Scan for the cell matching the given text and deliver its [X, Y] coordinate at center. 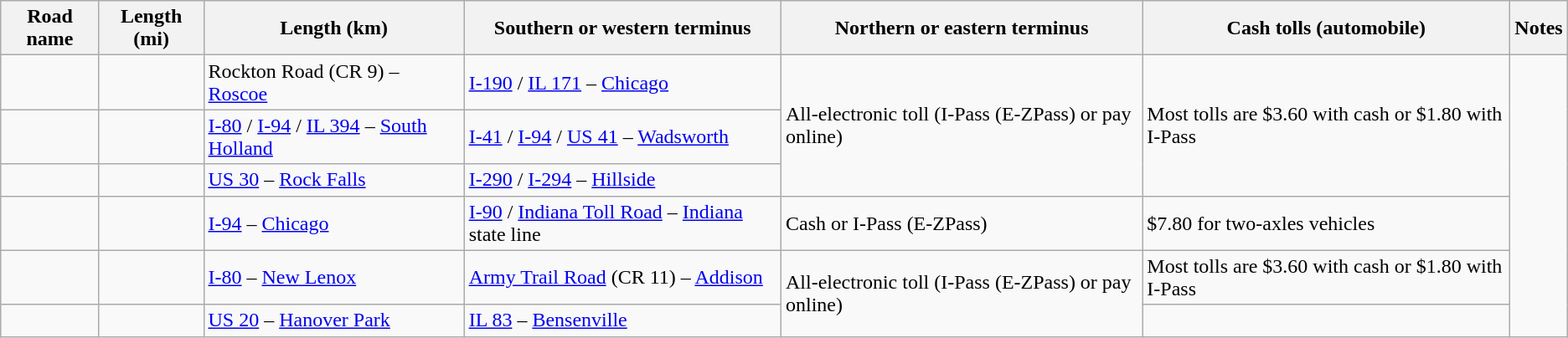
Southern or western terminus [622, 28]
I-80 – New Lenox [333, 278]
I-80 / I-94 / IL 394 – South Holland [333, 137]
Northern or eastern terminus [962, 28]
US 20 – Hanover Park [333, 320]
I-90 / Indiana Toll Road – Indiana state line [622, 223]
Cash or I-Pass (E-ZPass) [962, 223]
I-190 / IL 171 – Chicago [622, 82]
IL 83 – Bensenville [622, 320]
Army Trail Road (CR 11) – Addison [622, 278]
US 30 – Rock Falls [333, 180]
Rockton Road (CR 9) – Roscoe [333, 82]
Notes [1539, 28]
Road name [50, 28]
$7.80 for two-axles vehicles [1327, 223]
I-41 / I-94 / US 41 – Wadsworth [622, 137]
I-290 / I-294 – Hillside [622, 180]
Length (mi) [151, 28]
I-94 – Chicago [333, 223]
Cash tolls (automobile) [1327, 28]
Length (km) [333, 28]
